From the cell containing the given text, extract its center point as [X, Y] coordinate. 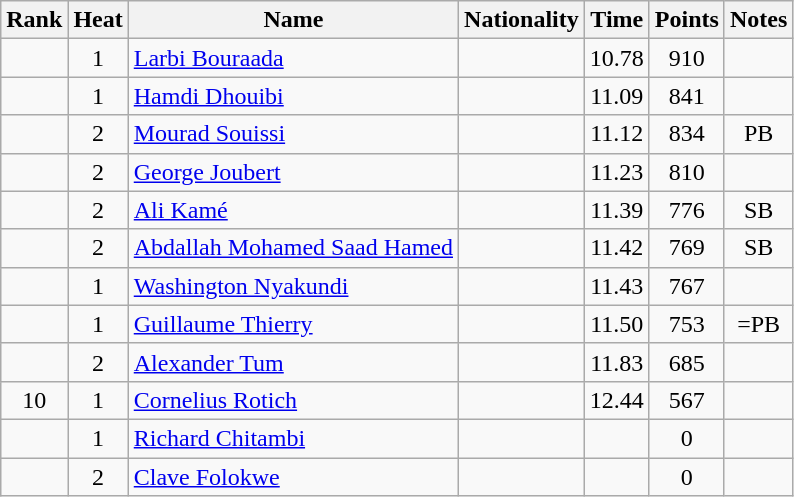
Name [293, 20]
10 [34, 400]
753 [686, 324]
Washington Nyakundi [293, 286]
769 [686, 248]
810 [686, 172]
Points [686, 20]
910 [686, 58]
834 [686, 134]
Richard Chitambi [293, 438]
Larbi Bouraada [293, 58]
567 [686, 400]
11.83 [616, 362]
Heat [98, 20]
776 [686, 210]
Time [616, 20]
George Joubert [293, 172]
11.09 [616, 96]
841 [686, 96]
10.78 [616, 58]
11.42 [616, 248]
=PB [758, 324]
Alexander Tum [293, 362]
Abdallah Mohamed Saad Hamed [293, 248]
Mourad Souissi [293, 134]
12.44 [616, 400]
Clave Folokwe [293, 477]
PB [758, 134]
Cornelius Rotich [293, 400]
Notes [758, 20]
11.39 [616, 210]
Rank [34, 20]
11.12 [616, 134]
767 [686, 286]
685 [686, 362]
Ali Kamé [293, 210]
Guillaume Thierry [293, 324]
11.50 [616, 324]
Hamdi Dhouibi [293, 96]
11.23 [616, 172]
Nationality [522, 20]
11.43 [616, 286]
